Provide the [x, y] coordinate of the cell's center where the given text is located.  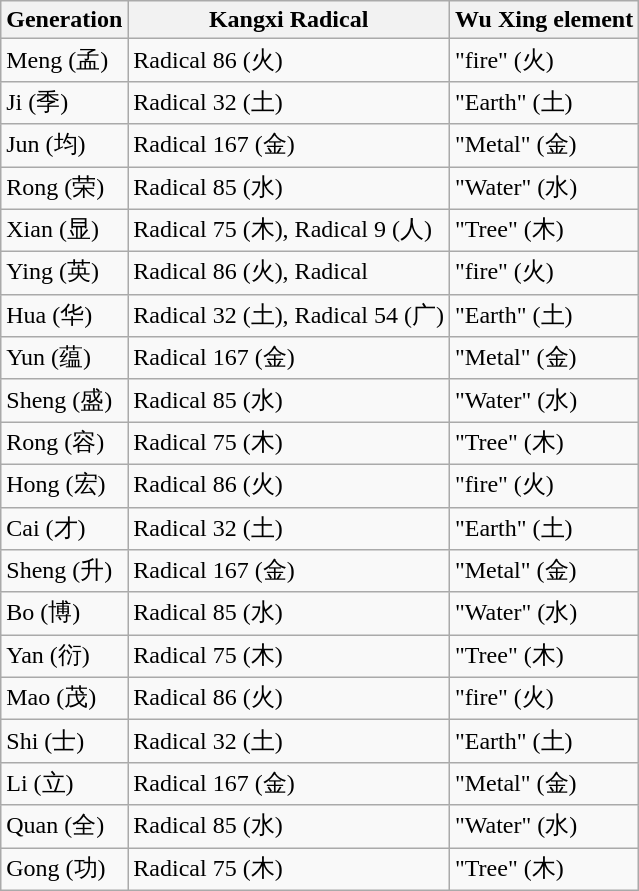
Sheng (盛) [64, 400]
Rong (荣) [64, 188]
Radical 32 (土), Radical 54 (广) [289, 316]
Ji (季) [64, 102]
Mao (茂) [64, 698]
Hua (华) [64, 316]
Generation [64, 20]
Wu Xing element [544, 20]
Li (立) [64, 784]
Radical 86 (火), Radical [289, 274]
Rong (容) [64, 444]
Cai (才) [64, 528]
Bo (博) [64, 614]
Quan (全) [64, 826]
Gong (功) [64, 870]
Hong (宏) [64, 486]
Radical 75 (木), Radical 9 (人) [289, 230]
Meng (孟) [64, 60]
Sheng (升) [64, 572]
Ying (英) [64, 274]
Yun (蕴) [64, 358]
Kangxi Radical [289, 20]
Yan (衍) [64, 656]
Jun (均) [64, 146]
Shi (士) [64, 742]
Xian (显) [64, 230]
